Find where the given text appears and provide that cell's center as [X, Y] coordinate. 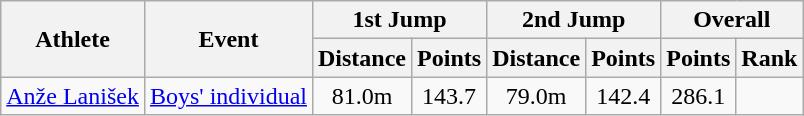
81.0m [362, 96]
Overall [732, 20]
286.1 [698, 96]
Athlete [73, 39]
Anže Lanišek [73, 96]
79.0m [536, 96]
Rank [770, 58]
143.7 [450, 96]
2nd Jump [574, 20]
1st Jump [399, 20]
Boys' individual [228, 96]
Event [228, 39]
142.4 [624, 96]
